Return the (x, y) coordinate for the center point of the cell that contains the specified text.  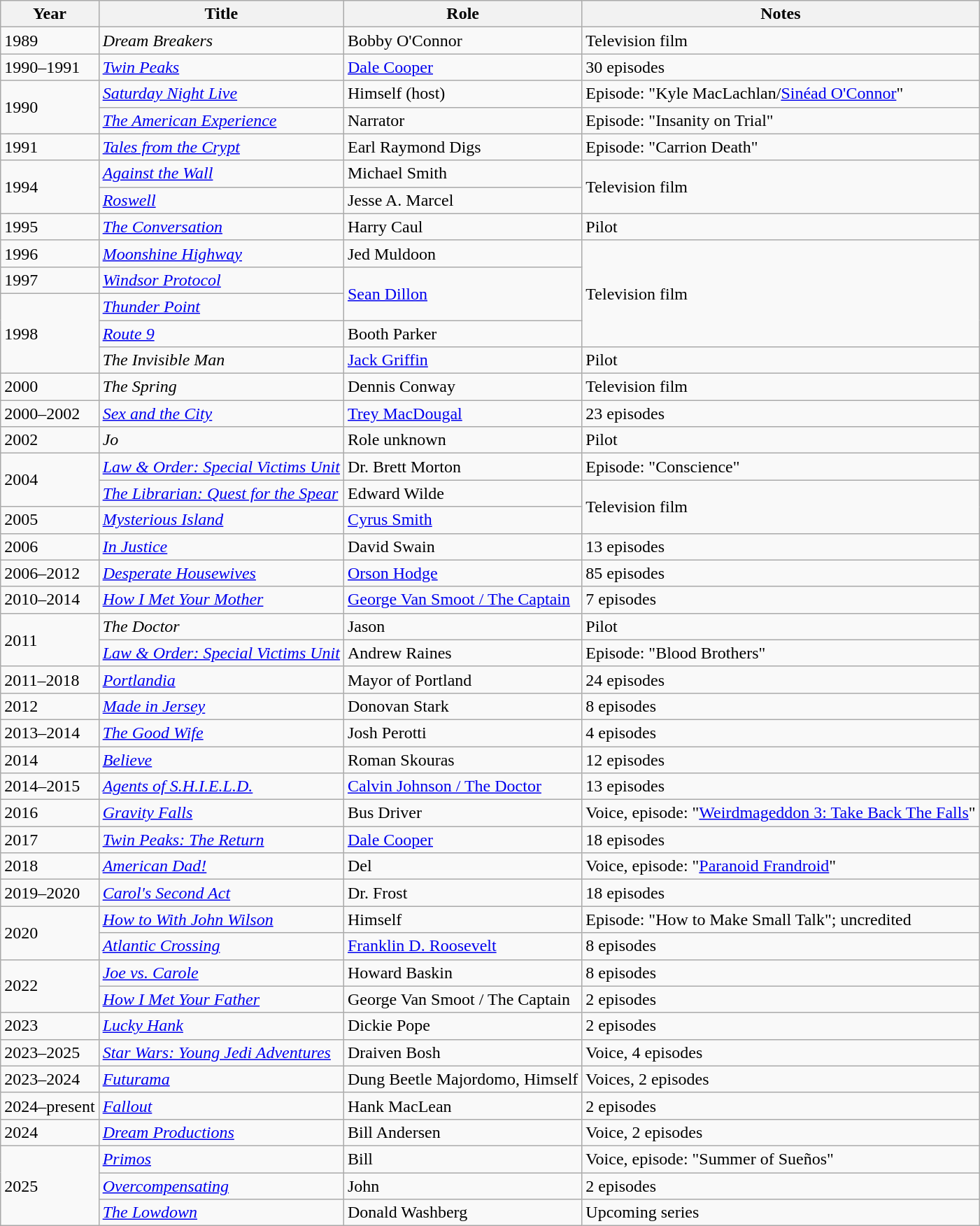
Agents of S.H.I.E.L.D. (221, 787)
Bill (462, 1159)
Bill Andersen (462, 1132)
Joe vs. Carole (221, 973)
Tales from the Crypt (221, 147)
Voice, 2 episodes (781, 1132)
Episode: "Blood Brothers" (781, 653)
The Lowdown (221, 1213)
Bus Driver (462, 813)
2016 (50, 813)
Episode: "Kyle MacLachlan/Sinéad O'Connor" (781, 94)
Role (462, 14)
Dennis Conway (462, 387)
2023–2024 (50, 1079)
30 episodes (781, 67)
David Swain (462, 547)
Mayor of Portland (462, 679)
Himself (462, 919)
Hank MacLean (462, 1106)
Roman Skouras (462, 759)
12 episodes (781, 759)
2018 (50, 866)
Twin Peaks: The Return (221, 840)
Narrator (462, 120)
85 episodes (781, 573)
Atlantic Crossing (221, 946)
Bobby O'Connor (462, 41)
Gravity Falls (221, 813)
2004 (50, 480)
Thunder Point (221, 306)
1994 (50, 187)
2002 (50, 440)
2013–2014 (50, 733)
2010–2014 (50, 600)
Year (50, 14)
1990–1991 (50, 67)
Voice, episode: "Paranoid Frandroid" (781, 866)
2000 (50, 387)
John (462, 1186)
Voices, 2 episodes (781, 1079)
2025 (50, 1185)
The Spring (221, 387)
Earl Raymond Digs (462, 147)
Sean Dillon (462, 293)
How I Met Your Father (221, 999)
Josh Perotti (462, 733)
2014 (50, 759)
Fallout (221, 1106)
The Librarian: Quest for the Spear (221, 493)
The Conversation (221, 227)
2022 (50, 986)
2020 (50, 933)
Jed Muldoon (462, 253)
1997 (50, 280)
Star Wars: Young Jedi Adventures (221, 1052)
Episode: "Carrion Death" (781, 147)
The Invisible Man (221, 360)
Calvin Johnson / The Doctor (462, 787)
Route 9 (221, 334)
24 episodes (781, 679)
Saturday Night Live (221, 94)
American Dad! (221, 866)
2005 (50, 520)
Booth Parker (462, 334)
Jack Griffin (462, 360)
Voice, episode: "Weirdmageddon 3: Take Back The Falls" (781, 813)
How to With John Wilson (221, 919)
2023–2025 (50, 1052)
The Good Wife (221, 733)
Overcompensating (221, 1186)
2024–present (50, 1106)
Twin Peaks (221, 67)
Mysterious Island (221, 520)
2023 (50, 1026)
Title (221, 14)
Dung Beetle Majordomo, Himself (462, 1079)
1995 (50, 227)
2006 (50, 547)
Draiven Bosh (462, 1052)
Jo (221, 440)
23 episodes (781, 414)
Trey MacDougal (462, 414)
Windsor Protocol (221, 280)
Against the Wall (221, 174)
Voice, episode: "Summer of Sueños" (781, 1159)
Episode: "How to Make Small Talk"; uncredited (781, 919)
Howard Baskin (462, 973)
The American Experience (221, 120)
Dream Breakers (221, 41)
Episode: "Conscience" (781, 467)
Carol's Second Act (221, 893)
Made in Jersey (221, 706)
Orson Hodge (462, 573)
Jesse A. Marcel (462, 200)
Futurama (221, 1079)
Jason (462, 626)
2014–2015 (50, 787)
Donovan Stark (462, 706)
Believe (221, 759)
Episode: "Insanity on Trial" (781, 120)
Upcoming series (781, 1213)
2011–2018 (50, 679)
Moonshine Highway (221, 253)
Dickie Pope (462, 1026)
Lucky Hank (221, 1026)
Primos (221, 1159)
1996 (50, 253)
2024 (50, 1132)
Voice, 4 episodes (781, 1052)
2017 (50, 840)
4 episodes (781, 733)
2012 (50, 706)
1990 (50, 107)
Del (462, 866)
Himself (host) (462, 94)
Dr. Brett Morton (462, 467)
The Doctor (221, 626)
7 episodes (781, 600)
1998 (50, 333)
1989 (50, 41)
How I Met Your Mother (221, 600)
2006–2012 (50, 573)
2019–2020 (50, 893)
Andrew Raines (462, 653)
Michael Smith (462, 174)
2000–2002 (50, 414)
Cyrus Smith (462, 520)
1991 (50, 147)
Dream Productions (221, 1132)
In Justice (221, 547)
Edward Wilde (462, 493)
Portlandia (221, 679)
Roswell (221, 200)
Dr. Frost (462, 893)
Donald Washberg (462, 1213)
Desperate Housewives (221, 573)
Harry Caul (462, 227)
Role unknown (462, 440)
Franklin D. Roosevelt (462, 946)
Sex and the City (221, 414)
Notes (781, 14)
2011 (50, 640)
